Scan for the cell matching the given text and deliver its (x, y) coordinate at center. 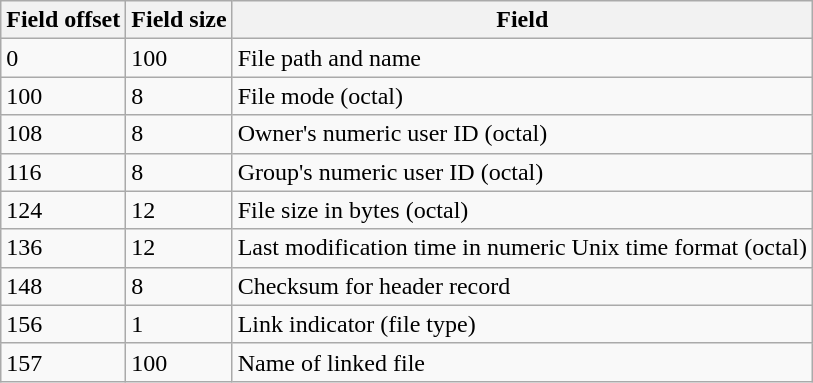
File path and name (522, 58)
Checksum for header record (522, 286)
157 (64, 362)
Owner's numeric user ID (octal) (522, 134)
108 (64, 134)
148 (64, 286)
1 (179, 324)
Field size (179, 20)
Link indicator (file type) (522, 324)
Name of linked file (522, 362)
Field offset (64, 20)
136 (64, 248)
Group's numeric user ID (octal) (522, 172)
116 (64, 172)
0 (64, 58)
Field (522, 20)
156 (64, 324)
File size in bytes (octal) (522, 210)
File mode (octal) (522, 96)
Last modification time in numeric Unix time format (octal) (522, 248)
124 (64, 210)
